For the text-containing cell, return its midpoint in [x, y] coordinate format. 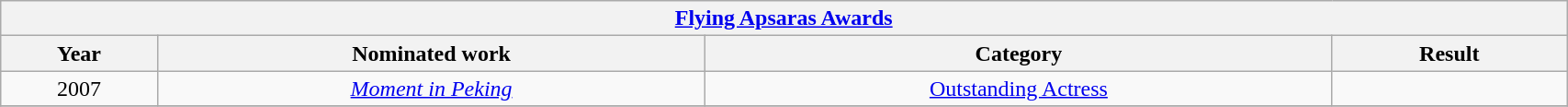
Flying Apsaras Awards [784, 18]
Year [79, 53]
Outstanding Actress [1019, 89]
Nominated work [432, 53]
2007 [79, 89]
Category [1019, 53]
Result [1450, 53]
Moment in Peking [432, 89]
